Extract the [x, y] coordinate from the center of the cell holding the provided text.  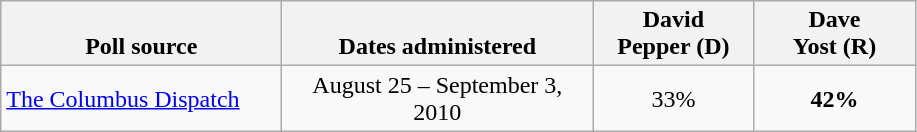
The Columbus Dispatch [142, 98]
DaveYost (R) [834, 34]
42% [834, 98]
Dates administered [438, 34]
33% [674, 98]
DavidPepper (D) [674, 34]
Poll source [142, 34]
August 25 – September 3, 2010 [438, 98]
